Extract the [X, Y] coordinate from the center of the cell holding the provided text.  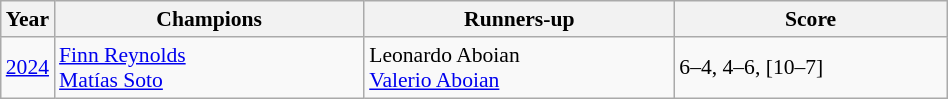
Leonardo Aboian Valerio Aboian [519, 68]
Champions [209, 19]
Runners-up [519, 19]
2024 [28, 68]
6–4, 4–6, [10–7] [810, 68]
Finn Reynolds Matías Soto [209, 68]
Year [28, 19]
Score [810, 19]
